Search for the cell housing the specified text and yield its (x, y) center coordinate. 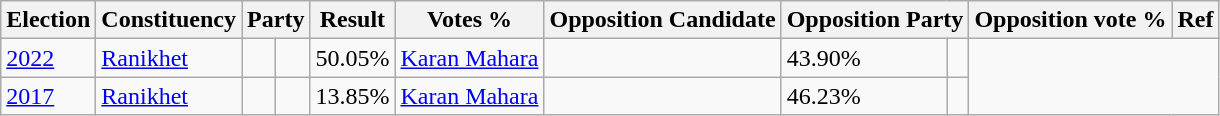
Opposition Party (875, 20)
Opposition vote % (1070, 20)
13.85% (352, 96)
Opposition Candidate (662, 20)
43.90% (864, 58)
Constituency (169, 20)
Result (352, 20)
Ref (1196, 20)
2022 (48, 58)
Election (48, 20)
2017 (48, 96)
Votes % (470, 20)
46.23% (864, 96)
50.05% (352, 58)
Party (276, 20)
